For the text-containing cell, return its midpoint in (X, Y) coordinate format. 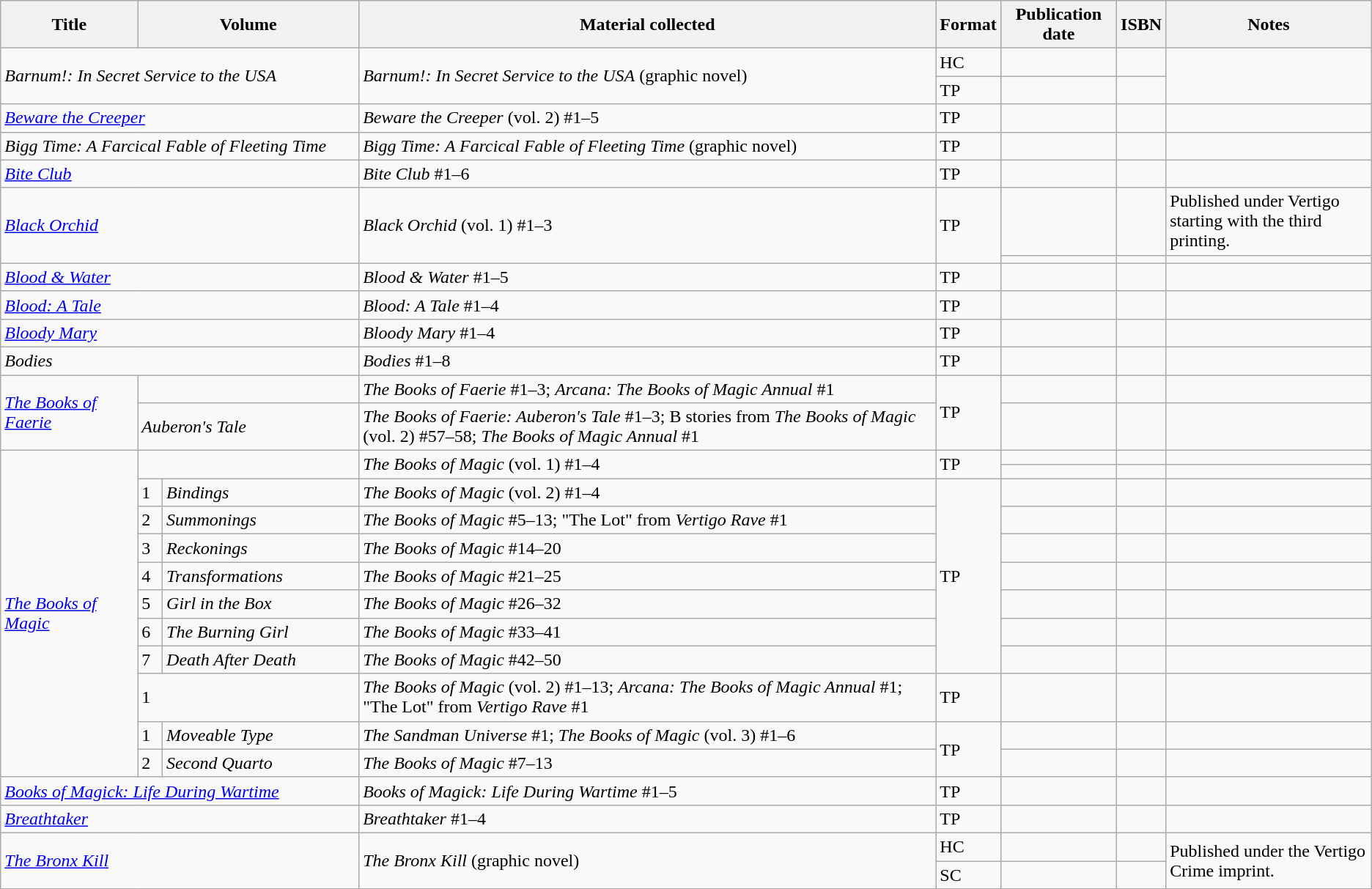
Beware the Creeper (vol. 2) #1–5 (648, 118)
Bite Club (180, 174)
Material collected (648, 25)
The Burning Girl (261, 632)
Title (69, 25)
Publication date (1058, 25)
Moveable Type (261, 735)
Transformations (261, 576)
The Books of Magic #33–41 (648, 632)
The Books of Magic #42–50 (648, 660)
6 (150, 632)
The Books of Magic (vol. 1) #1–4 (648, 465)
The Books of Magic #14–20 (648, 548)
Books of Magick: Life During Wartime #1–5 (648, 791)
Breathtaker #1–4 (648, 819)
7 (150, 660)
Published under Vertigo starting with the third printing. (1269, 221)
Format (968, 25)
The Books of Magic #7–13 (648, 763)
Beware the Creeper (180, 118)
Black Orchid (vol. 1) #1–3 (648, 226)
Bloody Mary (180, 333)
The Bronx Kill (180, 860)
Volume (248, 25)
Barnum!: In Secret Service to the USA (180, 76)
Bindings (261, 493)
The Books of Magic #26–32 (648, 604)
Bloody Mary #1–4 (648, 333)
Books of Magick: Life During Wartime (180, 791)
The Books of Magic (vol. 2) #1–4 (648, 493)
Published under the Vertigo Crime imprint. (1269, 860)
Blood: A Tale #1–4 (648, 305)
Blood: A Tale (180, 305)
Blood & Water (180, 277)
The Bronx Kill (graphic novel) (648, 860)
The Books of Faerie (69, 413)
Black Orchid (180, 226)
Bite Club #1–6 (648, 174)
Bodies (180, 361)
The Books of Magic (69, 614)
Notes (1269, 25)
4 (150, 576)
The Books of Faerie: Auberon's Tale #1–3; B stories from The Books of Magic (vol. 2) #57–58; The Books of Magic Annual #1 (648, 427)
The Sandman Universe #1; The Books of Magic (vol. 3) #1–6 (648, 735)
Barnum!: In Secret Service to the USA (graphic novel) (648, 76)
5 (150, 604)
Reckonings (261, 548)
3 (150, 548)
The Books of Magic #21–25 (648, 576)
ISBN (1142, 25)
The Books of Magic #5–13; "The Lot" from Vertigo Rave #1 (648, 520)
Bodies #1–8 (648, 361)
The Books of Magic (vol. 2) #1–13; Arcana: The Books of Magic Annual #1; "The Lot" from Vertigo Rave #1 (648, 698)
Girl in the Box (261, 604)
SC (968, 874)
The Books of Faerie #1–3; Arcana: The Books of Magic Annual #1 (648, 389)
Second Quarto (261, 763)
Summonings (261, 520)
Blood & Water #1–5 (648, 277)
Death After Death (261, 660)
Auberon's Tale (248, 427)
Breathtaker (180, 819)
Bigg Time: A Farcical Fable of Fleeting Time (graphic novel) (648, 146)
Bigg Time: A Farcical Fable of Fleeting Time (180, 146)
